Provide the (x, y) coordinate of the cell's center where the given text is located.  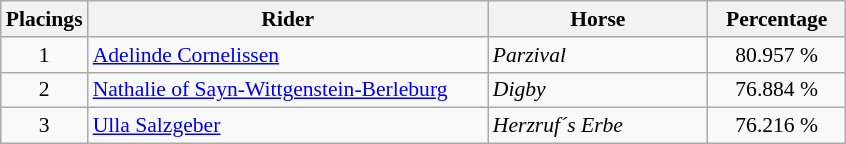
Herzruf´s Erbe (598, 126)
Ulla Salzgeber (288, 126)
Adelinde Cornelissen (288, 55)
3 (44, 126)
Digby (598, 90)
1 (44, 55)
80.957 % (777, 55)
Placings (44, 19)
Parzival (598, 55)
Nathalie of Sayn-Wittgenstein-Berleburg (288, 90)
2 (44, 90)
76.216 % (777, 126)
Horse (598, 19)
Percentage (777, 19)
76.884 % (777, 90)
Rider (288, 19)
